From the cell containing the given text, extract its center point as [X, Y] coordinate. 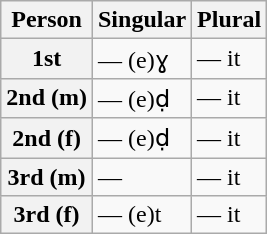
3rd (m) [47, 177]
— (e)ɣ [142, 59]
— (e)t [142, 215]
Person [47, 20]
2nd (m) [47, 98]
3rd (f) [47, 215]
1st [47, 59]
Singular [142, 20]
Plural [230, 20]
— [142, 177]
2nd (f) [47, 138]
